Extract the [X, Y] coordinate from the center of the cell holding the provided text.  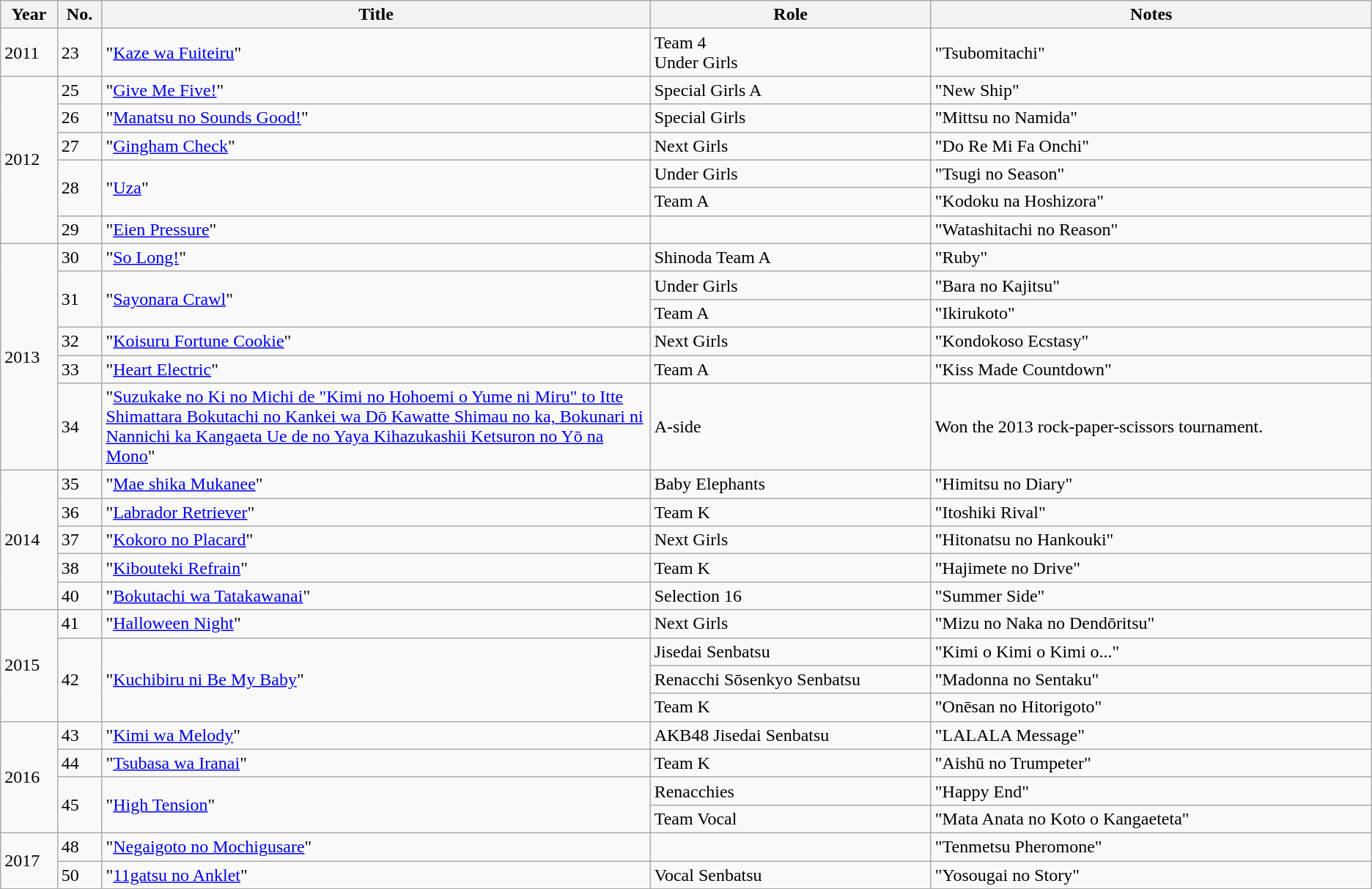
37 [79, 540]
"Negaigoto no Mochigusare" [376, 846]
"Kondokoso Ecstasy" [1151, 341]
"Tsubasa wa Iranai" [376, 763]
"Hitonatsu no Hankouki" [1151, 540]
"Mae shika Mukanee" [376, 484]
Notes [1151, 15]
Vocal Senbatsu [790, 874]
"Kiss Made Countdown" [1151, 369]
36 [79, 512]
Won the 2013 rock-paper-scissors tournament. [1151, 427]
"Give Me Five!" [376, 90]
"Heart Electric" [376, 369]
42 [79, 679]
38 [79, 568]
"Mizu no Naka no Dendōritsu" [1151, 624]
"Gingham Check" [376, 146]
"So Long!" [376, 257]
Title [376, 15]
"Kimi wa Melody" [376, 735]
50 [79, 874]
A-side [790, 427]
2015 [29, 665]
"Mittsu no Namida" [1151, 118]
45 [79, 805]
"Tsugi no Season" [1151, 174]
"Happy End" [1151, 791]
"Kibouteki Refrain" [376, 568]
"Sayonara Crawl" [376, 299]
26 [79, 118]
"Manatsu no Sounds Good!" [376, 118]
"Eien Pressure" [376, 229]
41 [79, 624]
"Watashitachi no Reason" [1151, 229]
Team 4Under Girls [790, 53]
Renacchies [790, 791]
"LALALA Message" [1151, 735]
44 [79, 763]
32 [79, 341]
"Uza" [376, 188]
"Bokutachi wa Tatakawanai" [376, 596]
23 [79, 53]
"High Tension" [376, 805]
"Halloween Night" [376, 624]
2013 [29, 356]
2014 [29, 540]
No. [79, 15]
"Himitsu no Diary" [1151, 484]
"Tenmetsu Pheromone" [1151, 846]
"Yosougai no Story" [1151, 874]
2011 [29, 53]
Renacchi Sōsenkyo Senbatsu [790, 679]
27 [79, 146]
2012 [29, 160]
"Mata Anata no Koto o Kangaeteta" [1151, 819]
48 [79, 846]
"Hajimete no Drive" [1151, 568]
"Kimi o Kimi o Kimi o..." [1151, 652]
Year [29, 15]
"Ruby" [1151, 257]
"Kodoku na Hoshizora" [1151, 202]
29 [79, 229]
Special Girls A [790, 90]
"Itoshiki Rival" [1151, 512]
Selection 16 [790, 596]
31 [79, 299]
"11gatsu no Anklet" [376, 874]
"Kokoro no Placard" [376, 540]
"Kuchibiru ni Be My Baby" [376, 679]
35 [79, 484]
Baby Elephants [790, 484]
AKB48 Jisedai Senbatsu [790, 735]
2017 [29, 860]
33 [79, 369]
40 [79, 596]
30 [79, 257]
Shinoda Team A [790, 257]
43 [79, 735]
"Aishū no Trumpeter" [1151, 763]
"Madonna no Sentaku" [1151, 679]
34 [79, 427]
"Labrador Retriever" [376, 512]
"Ikirukoto" [1151, 313]
Role [790, 15]
"Bara no Kajitsu" [1151, 285]
"Kaze wa Fuiteiru" [376, 53]
Team Vocal [790, 819]
"Koisuru Fortune Cookie" [376, 341]
"Onēsan no Hitorigoto" [1151, 707]
28 [79, 188]
Special Girls [790, 118]
Jisedai Senbatsu [790, 652]
"Summer Side" [1151, 596]
"New Ship" [1151, 90]
"Do Re Mi Fa Onchi" [1151, 146]
25 [79, 90]
2016 [29, 777]
"Tsubomitachi" [1151, 53]
